Pinpoint the cell where the given text exists, returning its [x, y] midpoint coordinate. 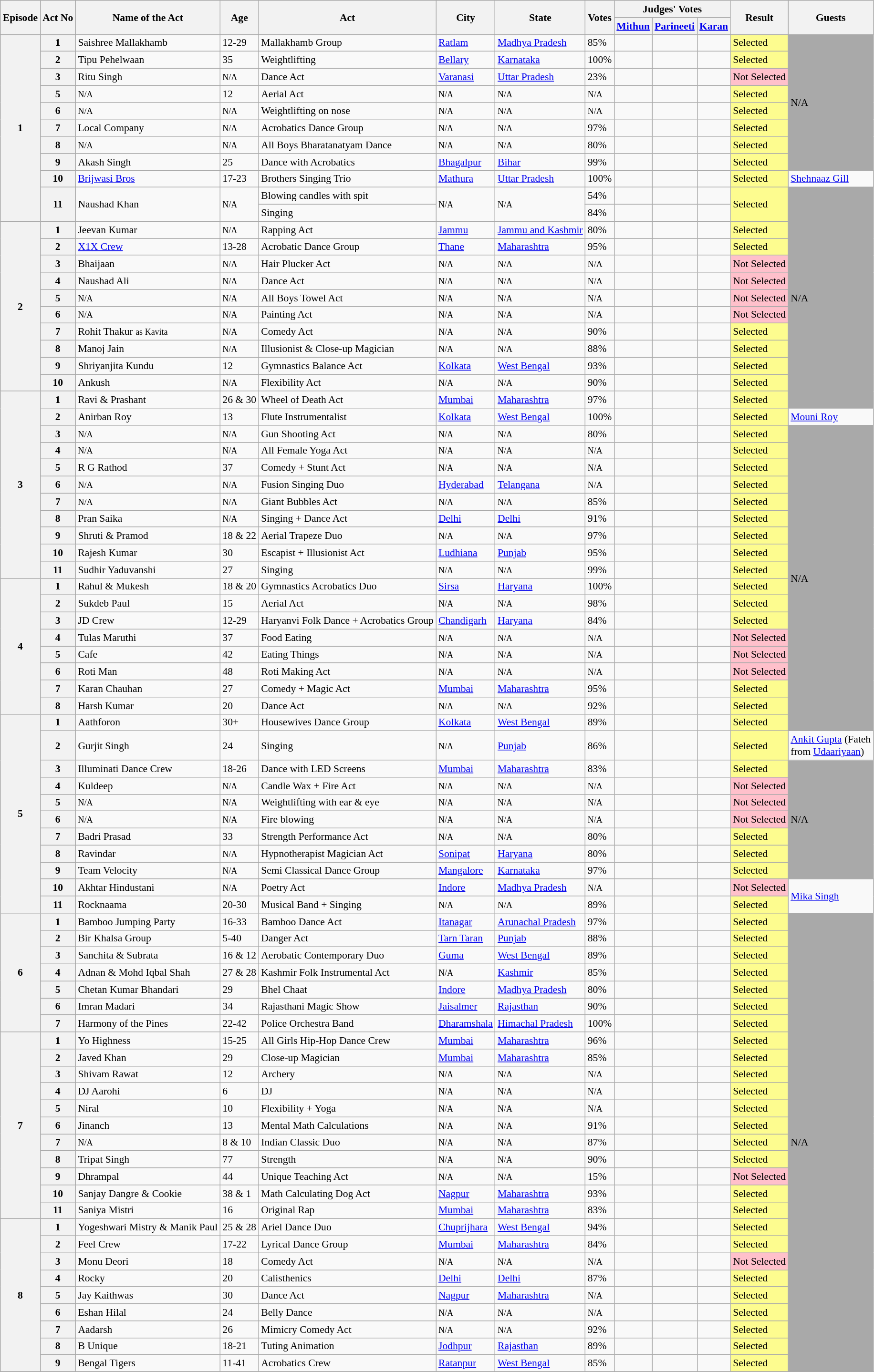
Belly Dance [347, 1312]
Roti Man [148, 672]
Jay Kaithwas [148, 1296]
15-25 [239, 1041]
Kashmir [540, 973]
22-42 [239, 1024]
Local Company [148, 128]
Jammu [466, 230]
Niral [148, 1109]
Wheel of Death Act [347, 400]
Food Eating [347, 638]
94% [600, 1228]
5-40 [239, 939]
Sukdeb Paul [148, 604]
Aerobatic Contemporary Duo [347, 956]
Fire blowing [347, 820]
Imran Madari [148, 1007]
35 [239, 60]
Weightlifting with ear & eye [347, 803]
26 & 30 [239, 400]
Mika Singh [831, 897]
Poetry Act [347, 888]
Manoj Jain [148, 349]
Sirsa [466, 587]
Rocky [148, 1279]
Aerial Trapeze Duo [347, 536]
Flexibility Act [347, 383]
Judges' Votes [672, 9]
Acrobatic Dance Group [347, 247]
Thane [466, 247]
Bellary [466, 60]
Semi Classical Dance Group [347, 871]
Weightlifting [347, 60]
Ritu Singh [148, 77]
Mithun [633, 26]
30+ [239, 722]
Hypnotherapist Magician Act [347, 854]
Illusionist & Close-up Magician [347, 349]
Chandigarh [466, 621]
Ankush [148, 383]
Fusion Singing Duo [347, 485]
Saishree Mallakhamb [148, 43]
Himachal Pradesh [540, 1024]
16 & 12 [239, 956]
Calisthenics [347, 1279]
33 [239, 837]
Rohit Thakur as Kavita [148, 332]
Kuldeep [148, 786]
Haryanvi Folk Dance + Acrobatics Group [347, 621]
Hyderabad [466, 485]
Kashmir Folk Instrumental Act [347, 973]
Karan [714, 26]
Mangalore [466, 871]
Jammu and Kashmir [540, 230]
Bhagalpur [466, 162]
Original Rap [347, 1210]
Strength [347, 1160]
Archery [347, 1074]
77 [239, 1160]
Gymnastics Acrobatics Duo [347, 587]
Strength Performance Act [347, 837]
Rajesh Kumar [148, 553]
Aadarsh [148, 1330]
Giant Bubbles Act [347, 502]
Rapping Act [347, 230]
Cafe [148, 655]
Ravindar [148, 854]
All Female Yoga Act [347, 451]
Ankit Gupta (Fatehfrom Udaariyaan) [831, 746]
Rahul & Mukesh [148, 587]
18 & 20 [239, 587]
Bir Khalsa Group [148, 939]
Shehnaaz Gill [831, 179]
Shriyanjita Kundu [148, 366]
Dance with Acrobatics [347, 162]
Acrobatics Dance Group [347, 128]
Flexibility + Yoga [347, 1109]
Lyrical Dance Group [347, 1245]
25 & 28 [239, 1228]
13-28 [239, 247]
Ariel Dance Duo [347, 1228]
Musical Band + Singing [347, 905]
Flute Instrumentalist [347, 417]
Telangana [540, 485]
Dharamshala [466, 1024]
Candle Wax + Fire Act [347, 786]
Naushad Khan [148, 204]
Guma [466, 956]
Sanjay Dangre & Cookie [148, 1194]
Harmony of the Pines [148, 1024]
Shivam Rawat [148, 1074]
Sanchita & Subrata [148, 956]
JD Crew [148, 621]
All Boys Bharatanatyam Dance [347, 145]
Bihar [540, 162]
Harsh Kumar [148, 706]
Ravi & Prashant [148, 400]
Act [347, 17]
25 [239, 162]
All Boys Towel Act [347, 298]
Math Calculating Dog Act [347, 1194]
Result [760, 17]
Shruti & Pramod [148, 536]
15 [239, 604]
Name of the Act [148, 17]
18-26 [239, 769]
Danger Act [347, 939]
Comedy + Magic Act [347, 689]
Mallakhamb Group [347, 43]
11-41 [239, 1363]
Rocknaama [148, 905]
Hair Plucker Act [347, 264]
Chetan Kumar Bhandari [148, 990]
Aathforon [148, 722]
Brijwasi Bros [148, 179]
Yo Highness [148, 1041]
Yogeshwari Mistry & Manik Paul [148, 1228]
38 & 1 [239, 1194]
86% [600, 746]
Team Velocity [148, 871]
48 [239, 672]
23% [600, 77]
Escapist + Illusionist Act [347, 553]
18 [239, 1261]
Indian Classic Duo [347, 1143]
Age [239, 17]
Ratanpur [466, 1363]
Bengal Tigers [148, 1363]
Guests [831, 17]
Saniya Mistri [148, 1210]
Mouni Roy [831, 417]
42 [239, 655]
Javed Khan [148, 1058]
Comedy + Stunt Act [347, 468]
98% [600, 604]
Painting Act [347, 315]
Episode [20, 17]
DJ Aarohi [148, 1092]
Akash Singh [148, 162]
Jaisalmer [466, 1007]
Housewives Dance Group [347, 722]
15% [600, 1176]
Jodhpur [466, 1346]
Blowing candles with spit [347, 196]
Jinanch [148, 1125]
20-30 [239, 905]
26 [239, 1330]
Tuting Animation [347, 1346]
Act No [58, 17]
Bamboo Dance Act [347, 922]
Bhaijaan [148, 264]
Tripat Singh [148, 1160]
Bamboo Jumping Party [148, 922]
Parineeti [675, 26]
Feel Crew [148, 1245]
18-21 [239, 1346]
Brothers Singing Trio [347, 179]
Jeevan Kumar [148, 230]
16-33 [239, 922]
R G Rathod [148, 468]
Itanagar [466, 922]
Eating Things [347, 655]
Pran Saika [148, 519]
Weightlifting on nose [347, 111]
Tipu Pehelwaan [148, 60]
Roti Making Act [347, 672]
Rajasthani Magic Show [347, 1007]
X1X Crew [148, 247]
State [540, 17]
Akhtar Hindustani [148, 888]
16 [239, 1210]
Tulas Maruthi [148, 638]
Anirban Roy [148, 417]
Dance with LED Screens [347, 769]
Mimicry Comedy Act [347, 1330]
B Unique [148, 1346]
Arunachal Pradesh [540, 922]
Ratlam [466, 43]
17-22 [239, 1245]
All Girls Hip-Hop Dance Crew [347, 1041]
17-23 [239, 179]
Chuprijhara [466, 1228]
Dhrampal [148, 1176]
Sonipat [466, 854]
34 [239, 1007]
Sudhir Yaduvanshi [148, 570]
Gymnastics Balance Act [347, 366]
Naushad Ali [148, 281]
Varanasi [466, 77]
Gun Shooting Act [347, 434]
18 & 22 [239, 536]
Unique Teaching Act [347, 1176]
8 & 10 [239, 1143]
96% [600, 1041]
DJ [347, 1092]
Bhel Chaat [347, 990]
44 [239, 1176]
Monu Deori [148, 1261]
Votes [600, 17]
Mathura [466, 179]
Tarn Taran [466, 939]
54% [600, 196]
Illuminati Dance Crew [148, 769]
Singing + Dance Act [347, 519]
Mental Math Calculations [347, 1125]
Badri Prasad [148, 837]
Adnan & Mohd Iqbal Shah [148, 973]
Eshan Hilal [148, 1312]
Karan Chauhan [148, 689]
27 & 28 [239, 973]
Acrobatics Crew [347, 1363]
Close-up Magician [347, 1058]
Gurjit Singh [148, 746]
Police Orchestra Band [347, 1024]
City [466, 17]
Ludhiana [466, 553]
